Locate the cell with the specified text and output its [X, Y] center coordinate. 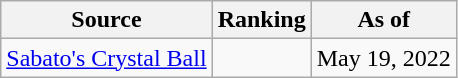
Source [106, 20]
May 19, 2022 [384, 58]
Ranking [262, 20]
Sabato's Crystal Ball [106, 58]
As of [384, 20]
